Return the [X, Y] coordinate for the center point of the cell that contains the specified text.  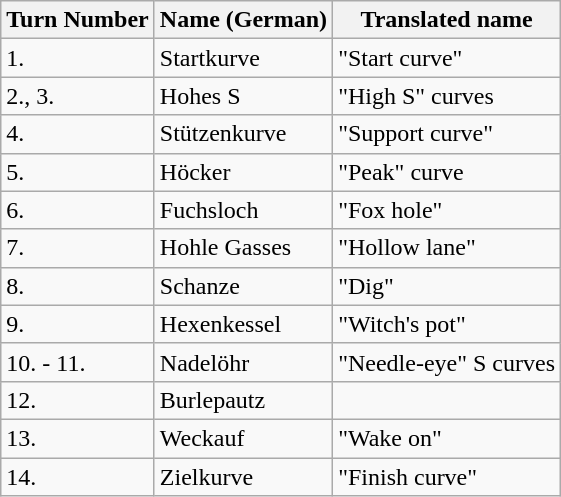
Burlepautz [243, 400]
Hohes S [243, 96]
14. [78, 477]
"High S" curves [447, 96]
Weckauf [243, 438]
"Start curve" [447, 58]
12. [78, 400]
9. [78, 324]
7. [78, 248]
Hohle Gasses [243, 248]
"Support curve" [447, 134]
6. [78, 210]
Zielkurve [243, 477]
5. [78, 172]
"Witch's pot" [447, 324]
Schanze [243, 286]
Hexenkessel [243, 324]
"Peak" curve [447, 172]
Fuchsloch [243, 210]
Name (German) [243, 20]
Startkurve [243, 58]
2., 3. [78, 96]
Höcker [243, 172]
"Finish curve" [447, 477]
4. [78, 134]
1. [78, 58]
10. - 11. [78, 362]
8. [78, 286]
Stützenkurve [243, 134]
"Hollow lane" [447, 248]
"Dig" [447, 286]
Nadelöhr [243, 362]
13. [78, 438]
"Needle-eye" S curves [447, 362]
"Wake on" [447, 438]
Translated name [447, 20]
"Fox hole" [447, 210]
Turn Number [78, 20]
